Detect which cell encompasses the target text, then output its [X, Y] center coordinate. 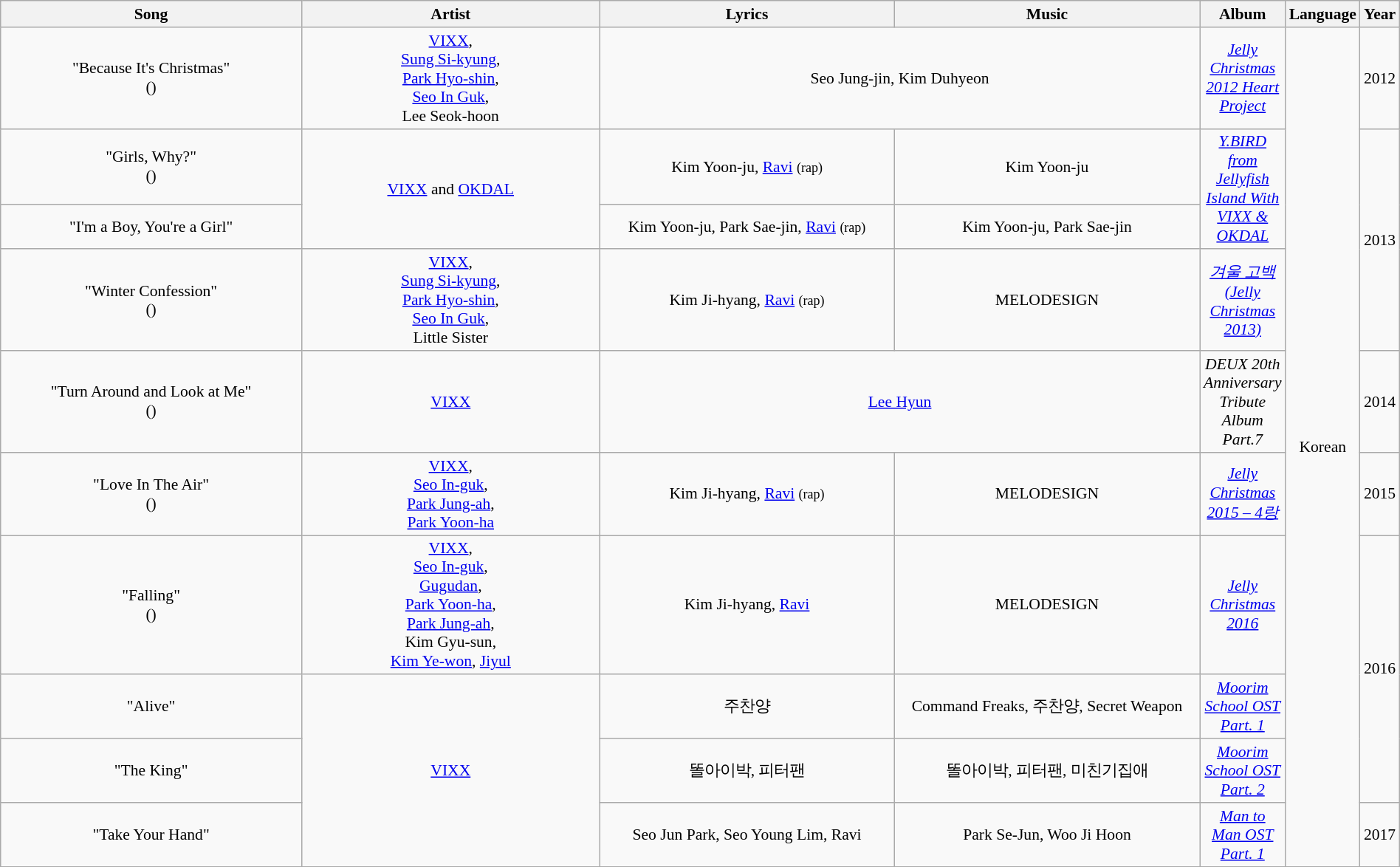
Man to Man OST Part. 1 [1243, 835]
"The King" [151, 771]
Jelly Christmas 2016 [1243, 604]
Jelly Christmas 2015 – 4랑 [1243, 493]
2015 [1379, 493]
2014 [1379, 402]
Y.BIRD from Jellyfish Island With VIXX & OKDAL [1243, 189]
Song [151, 14]
Seo Jun Park, Seo Young Lim, Ravi [747, 835]
똘아이박, 피터팬 [747, 771]
VIXX, Sung Si-kyung, Park Hyo-shin, Seo In Guk, Little Sister [450, 300]
"Falling"() [151, 604]
Album [1243, 14]
Lyrics [747, 14]
Kim Yoon-ju, Park Sae-jin [1047, 227]
VIXX and OKDAL [450, 189]
Language [1323, 14]
VIXX, Seo In-guk, Park Jung-ah, Park Yoon-ha [450, 493]
Moorim School OST Part. 1 [1243, 706]
Kim Ji-hyang, Ravi [747, 604]
"I'm a Boy, You're a Girl" [151, 227]
Music [1047, 14]
"Because It's Christmas"() [151, 78]
"Take Your Hand" [151, 835]
"Turn Around and Look at Me"() [151, 402]
"Girls, Why?"() [151, 167]
2012 [1379, 78]
Park Se-Jun, Woo Ji Hoon [1047, 835]
2017 [1379, 835]
Korean [1323, 446]
Kim Yoon-ju, Ravi (rap) [747, 167]
Seo Jung-jin, Kim Duhyeon [899, 78]
Lee Hyun [899, 402]
DEUX 20th Anniversary Tribute Album Part.7 [1243, 402]
주찬양 [747, 706]
Command Freaks, 주찬양, Secret Weapon [1047, 706]
Year [1379, 14]
"Winter Confession"() [151, 300]
Moorim School OST Part. 2 [1243, 771]
겨울 고백 (Jelly Christmas 2013) [1243, 300]
Kim Yoon-ju [1047, 167]
"Love In The Air"() [151, 493]
2016 [1379, 668]
Artist [450, 14]
2013 [1379, 239]
VIXX, Sung Si-kyung, Park Hyo-shin, Seo In Guk, Lee Seok-hoon [450, 78]
똘아이박, 피터팬, 미친기집애 [1047, 771]
Kim Yoon-ju, Park Sae-jin, Ravi (rap) [747, 227]
Jelly Christmas 2012 Heart Project [1243, 78]
"Alive" [151, 706]
VIXX, Seo In-guk,Gugudan, Park Yoon-ha, Park Jung-ah, Kim Gyu-sun, Kim Ye-won, Jiyul [450, 604]
